Output the (x, y) coordinate of the center of the cell containing the given text.  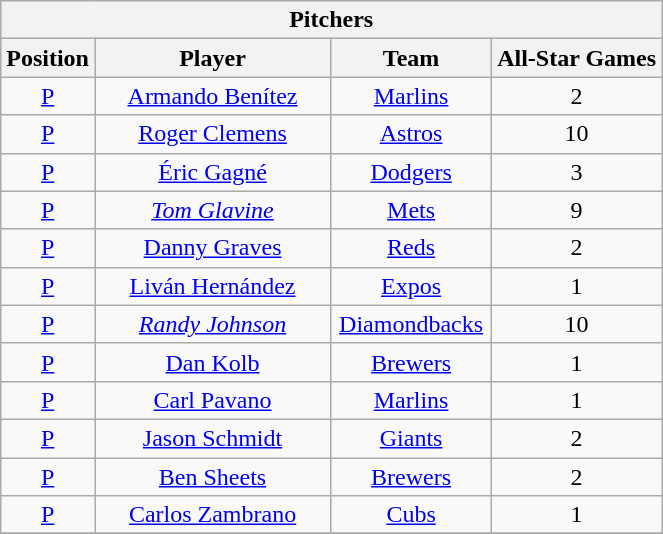
Carlos Zambrano (212, 515)
Expos (412, 286)
Mets (412, 210)
Tom Glavine (212, 210)
Dan Kolb (212, 362)
Danny Graves (212, 248)
Ben Sheets (212, 477)
Cubs (412, 515)
Astros (412, 134)
Éric Gagné (212, 172)
Diamondbacks (412, 324)
9 (577, 210)
Team (412, 58)
Roger Clemens (212, 134)
Player (212, 58)
Pitchers (332, 20)
Dodgers (412, 172)
Reds (412, 248)
Jason Schmidt (212, 438)
All-Star Games (577, 58)
Armando Benítez (212, 96)
Liván Hernández (212, 286)
3 (577, 172)
Carl Pavano (212, 400)
Giants (412, 438)
Position (48, 58)
Randy Johnson (212, 324)
